Extract the (X, Y) coordinate from the center of the cell holding the provided text.  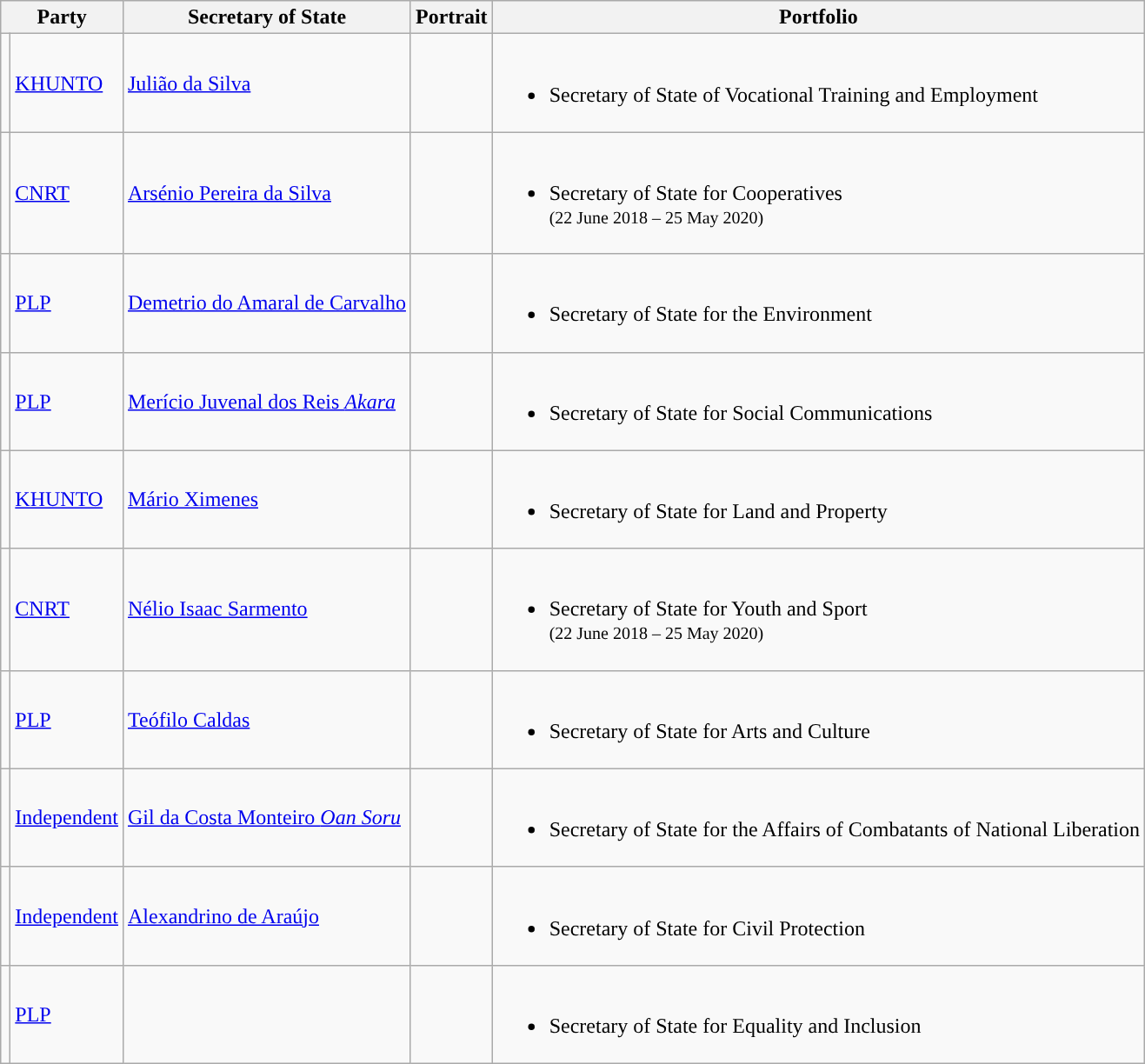
Portrait (451, 17)
Mário Ximenes (266, 499)
Gil da Costa Monteiro Oan Soru (266, 817)
Julião da Silva (266, 83)
Secretary of State for Land and Property (818, 499)
Party (63, 17)
Secretary of State for Cooperatives(22 June 2018 – 25 May 2020) (818, 193)
Secretary of State for Youth and Sport(22 June 2018 – 25 May 2020) (818, 609)
Nélio Isaac Sarmento (266, 609)
Secretary of State for Social Communications (818, 402)
Secretary of State for Arts and Culture (818, 720)
Secretary of State (266, 17)
Secretary of State for Equality and Inclusion (818, 1014)
Secretary of State for the Affairs of Combatants of National Liberation (818, 817)
Alexandrino de Araújo (266, 916)
Teófilo Caldas (266, 720)
Portfolio (818, 17)
Secretary of State for the Environment (818, 303)
Merício Juvenal dos Reis Akara (266, 402)
Secretary of State of Vocational Training and Employment (818, 83)
Arsénio Pereira da Silva (266, 193)
Demetrio do Amaral de Carvalho (266, 303)
Secretary of State for Civil Protection (818, 916)
